For the text-containing cell, return its midpoint in [X, Y] coordinate format. 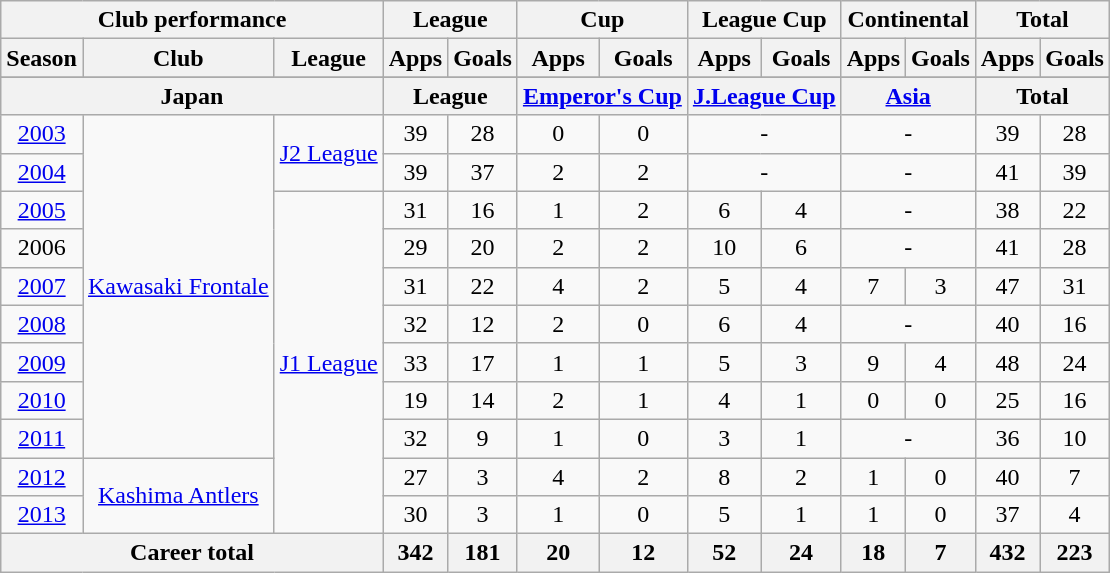
19 [415, 400]
2008 [42, 324]
48 [1007, 362]
30 [415, 515]
Kawasaki Frontale [178, 286]
Continental [908, 20]
League Cup [764, 20]
Japan [192, 96]
J1 League [328, 362]
Asia [908, 96]
Career total [192, 553]
432 [1007, 553]
17 [483, 362]
27 [415, 477]
2011 [42, 438]
25 [1007, 400]
2010 [42, 400]
J.League Cup [764, 96]
8 [724, 477]
2006 [42, 248]
47 [1007, 286]
2012 [42, 477]
223 [1075, 553]
2003 [42, 134]
2005 [42, 210]
Club performance [192, 20]
2004 [42, 172]
33 [415, 362]
52 [724, 553]
342 [415, 553]
2007 [42, 286]
2013 [42, 515]
18 [873, 553]
Season [42, 58]
Cup [602, 20]
14 [483, 400]
29 [415, 248]
Club [178, 58]
2009 [42, 362]
Kashima Antlers [178, 496]
36 [1007, 438]
38 [1007, 210]
J2 League [328, 153]
181 [483, 553]
Emperor's Cup [602, 96]
